From the cell containing the given text, extract its center point as (x, y) coordinate. 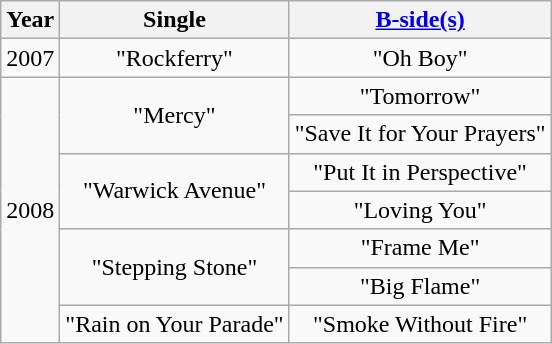
"Warwick Avenue" (174, 191)
"Rain on Your Parade" (174, 324)
B-side(s) (420, 20)
"Oh Boy" (420, 58)
"Rockferry" (174, 58)
Year (30, 20)
2007 (30, 58)
Single (174, 20)
2008 (30, 210)
"Stepping Stone" (174, 267)
"Frame Me" (420, 248)
"Mercy" (174, 115)
"Loving You" (420, 210)
"Save It for Your Prayers" (420, 134)
"Big Flame" (420, 286)
"Tomorrow" (420, 96)
"Put It in Perspective" (420, 172)
"Smoke Without Fire" (420, 324)
